Find where the given text appears and provide that cell's center as [x, y] coordinate. 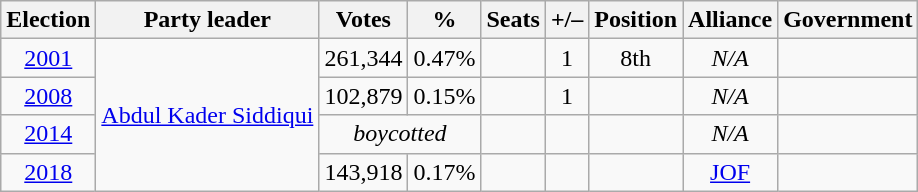
Party leader [208, 20]
2018 [48, 172]
8th [636, 58]
Election [48, 20]
% [444, 20]
Abdul Kader Siddiqui [208, 115]
Seats [513, 20]
Position [636, 20]
0.17% [444, 172]
JOF [730, 172]
2008 [48, 96]
261,344 [364, 58]
0.47% [444, 58]
boycotted [400, 134]
0.15% [444, 96]
2001 [48, 58]
2014 [48, 134]
Votes [364, 20]
143,918 [364, 172]
Alliance [730, 20]
102,879 [364, 96]
Government [848, 20]
+/– [566, 20]
